Determine the (X, Y) coordinate at the center of the cell enclosing the given text.  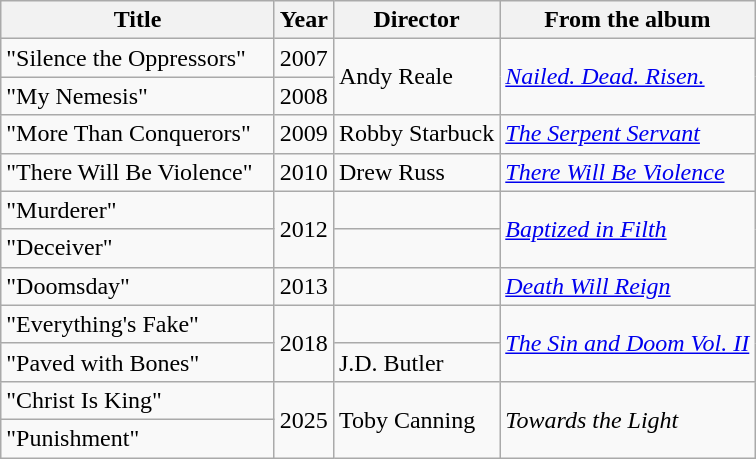
"Murderer" (138, 210)
Baptized in Filth (628, 229)
"My Nemesis" (138, 96)
Toby Canning (416, 419)
Year (304, 20)
"There Will Be Violence" (138, 172)
Director (416, 20)
"More Than Conquerors" (138, 134)
There Will Be Violence (628, 172)
"Doomsday" (138, 286)
2025 (304, 419)
Death Will Reign (628, 286)
2009 (304, 134)
2018 (304, 343)
Nailed. Dead. Risen. (628, 77)
J.D. Butler (416, 362)
Towards the Light (628, 419)
Andy Reale (416, 77)
Title (138, 20)
Drew Russ (416, 172)
"Everything's Fake" (138, 324)
"Christ Is King" (138, 400)
2007 (304, 58)
"Punishment" (138, 438)
The Serpent Servant (628, 134)
From the album (628, 20)
Robby Starbuck (416, 134)
2012 (304, 229)
"Paved with Bones" (138, 362)
"Silence the Oppressors" (138, 58)
2008 (304, 96)
2010 (304, 172)
2013 (304, 286)
The Sin and Doom Vol. II (628, 343)
"Deceiver" (138, 248)
